From the cell containing the given text, extract its center point as (x, y) coordinate. 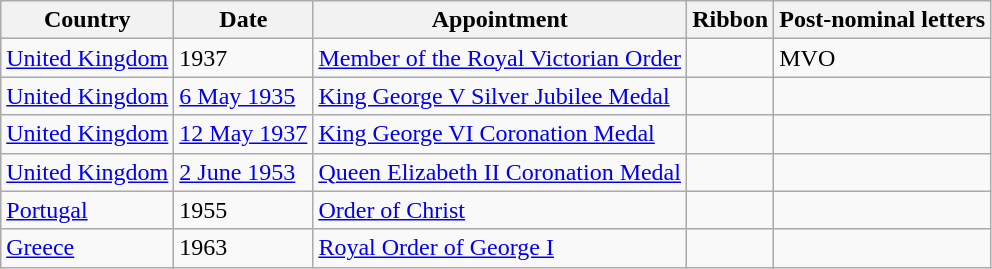
6 May 1935 (244, 96)
Appointment (500, 20)
1955 (244, 210)
Royal Order of George I (500, 248)
Queen Elizabeth II Coronation Medal (500, 172)
Member of the Royal Victorian Order (500, 58)
King George V Silver Jubilee Medal (500, 96)
Order of Christ (500, 210)
1937 (244, 58)
Date (244, 20)
MVO (882, 58)
Country (88, 20)
2 June 1953 (244, 172)
Greece (88, 248)
Post-nominal letters (882, 20)
12 May 1937 (244, 134)
Ribbon (730, 20)
Portugal (88, 210)
1963 (244, 248)
King George VI Coronation Medal (500, 134)
